Determine the (x, y) coordinate at the center of the cell enclosing the given text.  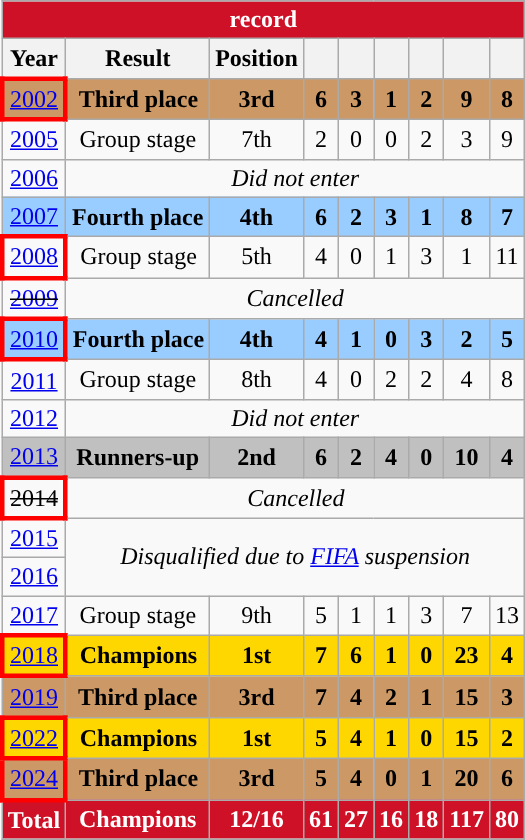
2016 (34, 577)
16 (392, 820)
Total (34, 820)
2008 (34, 258)
7th (257, 139)
2009 (34, 298)
2024 (34, 778)
61 (320, 820)
2014 (34, 498)
Year (34, 59)
2nd (257, 457)
2002 (34, 98)
117 (467, 820)
2017 (34, 616)
2022 (34, 738)
2006 (34, 178)
2012 (34, 418)
Result (138, 59)
2013 (34, 457)
Disqualified due to FIFA suspension (296, 557)
18 (426, 820)
Runners-up (138, 457)
2007 (34, 217)
8th (257, 380)
2011 (34, 380)
20 (467, 778)
9th (257, 616)
record (263, 20)
27 (356, 820)
2005 (34, 139)
2018 (34, 656)
13 (506, 616)
10 (467, 457)
2019 (34, 696)
12/16 (257, 820)
11 (506, 258)
23 (467, 656)
2010 (34, 340)
80 (506, 820)
Position (257, 59)
5th (257, 258)
2015 (34, 538)
